Determine the (x, y) coordinate at the center of the cell enclosing the given text.  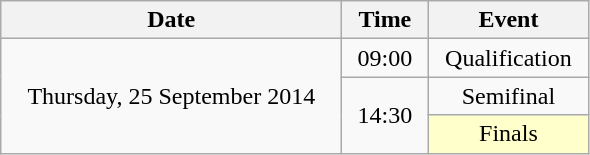
Finals (508, 134)
Event (508, 20)
Qualification (508, 58)
Semifinal (508, 96)
09:00 (385, 58)
14:30 (385, 115)
Time (385, 20)
Thursday, 25 September 2014 (172, 96)
Date (172, 20)
